Identify which cell holds the provided text, then report its [x, y] central coordinate. 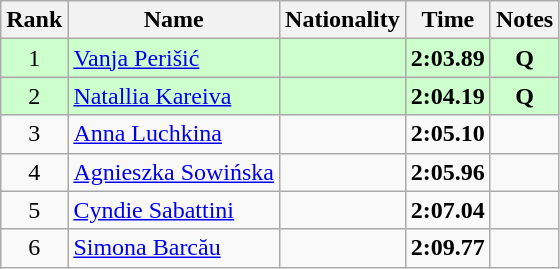
Nationality [343, 20]
2:09.77 [448, 248]
5 [34, 210]
6 [34, 248]
Anna Luchkina [174, 134]
Vanja Perišić [174, 58]
Rank [34, 20]
1 [34, 58]
3 [34, 134]
Name [174, 20]
Natallia Kareiva [174, 96]
Simona Barcău [174, 248]
Time [448, 20]
2:07.04 [448, 210]
Cyndie Sabattini [174, 210]
2:05.96 [448, 172]
2:05.10 [448, 134]
2:04.19 [448, 96]
2:03.89 [448, 58]
Agnieszka Sowińska [174, 172]
2 [34, 96]
4 [34, 172]
Notes [524, 20]
